Identify which cell holds the provided text, then report its (x, y) central coordinate. 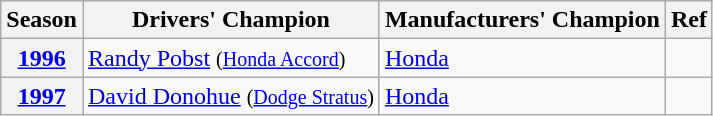
1996 (42, 58)
Ref (688, 20)
David Donohue (Dodge Stratus) (230, 96)
Manufacturers' Champion (522, 20)
Drivers' Champion (230, 20)
Season (42, 20)
Randy Pobst (Honda Accord) (230, 58)
1997 (42, 96)
